Search for the cell housing the specified text and yield its [x, y] center coordinate. 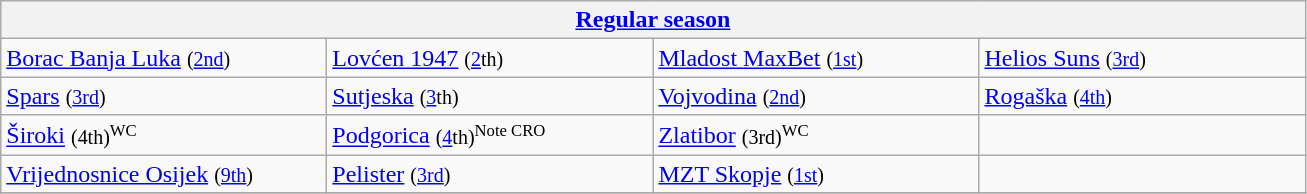
MZT Skopje (1st) [816, 174]
Zlatibor (3rd)WC [816, 135]
Regular season [653, 20]
Vojvodina (2nd) [816, 96]
Podgorica (4th)Note CRO [490, 135]
Široki (4th)WC [164, 135]
Lovćen 1947 (2th) [490, 58]
Mladost MaxBet (1st) [816, 58]
Borac Banja Luka (2nd) [164, 58]
Rogaška (4th) [1142, 96]
Vrijednosnice Osijek (9th) [164, 174]
Sutjeska (3th) [490, 96]
Helios Suns (3rd) [1142, 58]
Pelister (3rd) [490, 174]
Spars (3rd) [164, 96]
